Locate the cell with the specified text and output its (x, y) center coordinate. 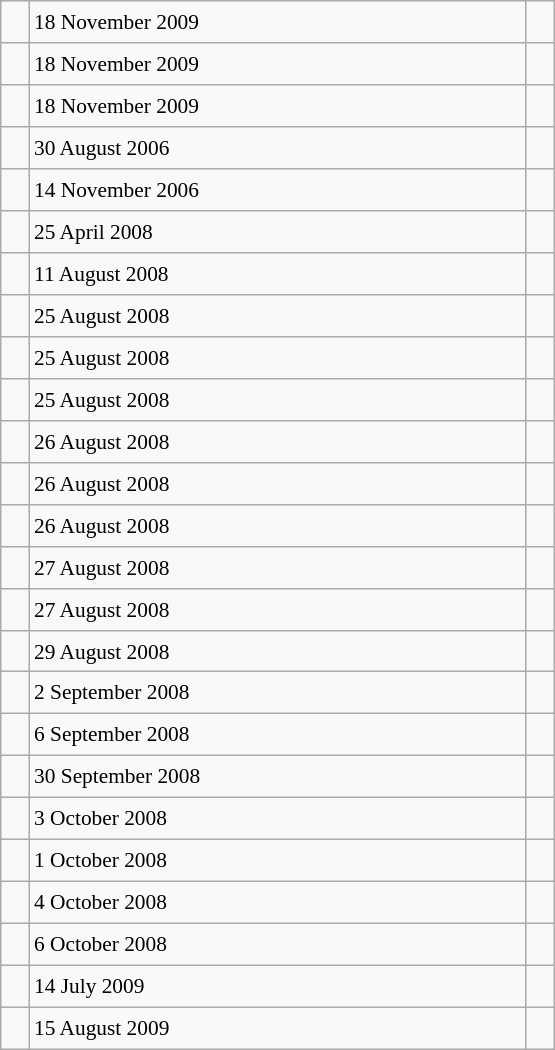
14 November 2006 (278, 190)
3 October 2008 (278, 819)
30 August 2006 (278, 148)
2 September 2008 (278, 693)
11 August 2008 (278, 274)
30 September 2008 (278, 777)
14 July 2009 (278, 986)
6 October 2008 (278, 945)
25 April 2008 (278, 232)
4 October 2008 (278, 903)
6 September 2008 (278, 735)
29 August 2008 (278, 651)
1 October 2008 (278, 861)
15 August 2009 (278, 1028)
